Determine the (X, Y) coordinate at the center of the cell enclosing the given text.  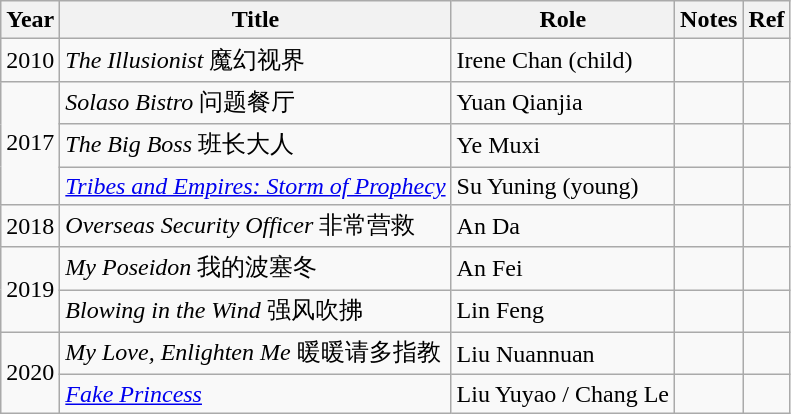
Notes (709, 20)
Solaso Bistro 问题餐厅 (256, 102)
2010 (30, 60)
An Da (562, 226)
Tribes and Empires: Storm of Prophecy (256, 185)
Blowing in the Wind 强风吹拂 (256, 312)
Fake Princess (256, 394)
2017 (30, 142)
Role (562, 20)
2018 (30, 226)
2019 (30, 290)
Overseas Security Officer 非常营救 (256, 226)
My Love, Enlighten Me 暖暖请多指教 (256, 354)
My Poseidon 我的波塞冬 (256, 268)
Year (30, 20)
2020 (30, 372)
The Big Boss 班长大人 (256, 146)
Ref (766, 20)
Su Yuning (young) (562, 185)
Irene Chan (child) (562, 60)
Lin Feng (562, 312)
Liu Yuyao / Chang Le (562, 394)
Title (256, 20)
Ye Muxi (562, 146)
The Illusionist 魔幻视界 (256, 60)
Yuan Qianjia (562, 102)
An Fei (562, 268)
Liu Nuannuan (562, 354)
